From the cell containing the given text, extract its center point as (X, Y) coordinate. 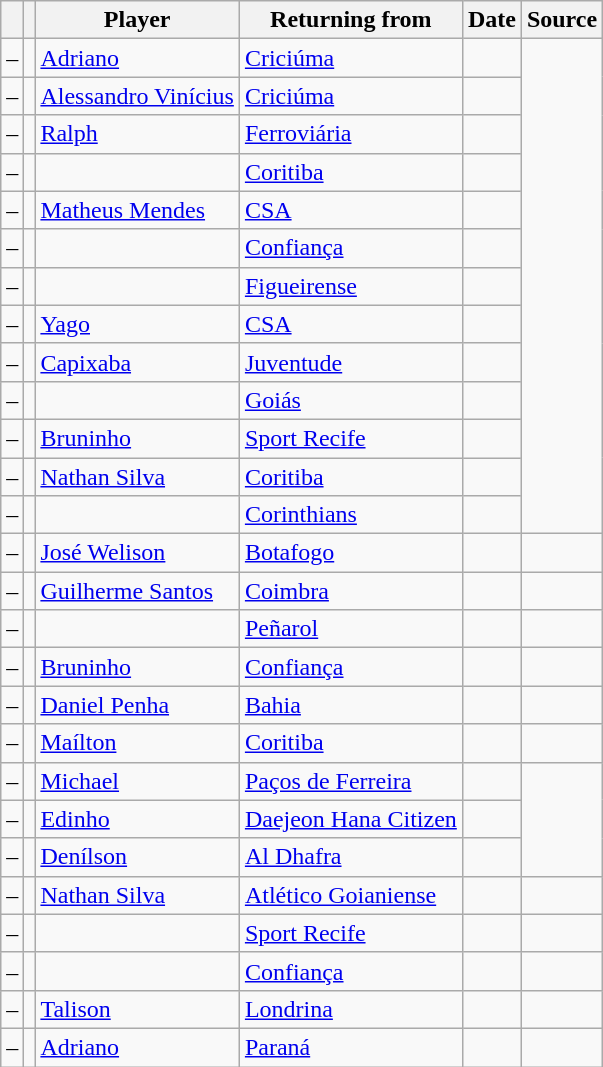
Michael (137, 781)
Matheus Mendes (137, 210)
Maílton (137, 743)
Talison (137, 1009)
Juventude (350, 362)
Paços de Ferreira (350, 781)
Bahia (350, 705)
Guilherme Santos (137, 591)
Botafogo (350, 553)
Al Dhafra (350, 857)
Coimbra (350, 591)
Paraná (350, 1047)
José Welison (137, 553)
Returning from (350, 20)
Peñarol (350, 629)
Atlético Goianiense (350, 895)
Edinho (137, 819)
Figueirense (350, 286)
Londrina (350, 1009)
Alessandro Vinícius (137, 96)
Yago (137, 324)
Daniel Penha (137, 705)
Date (492, 20)
Ralph (137, 134)
Player (137, 20)
Daejeon Hana Citizen (350, 819)
Corinthians (350, 515)
Ferroviária (350, 134)
Denílson (137, 857)
Source (562, 20)
Capixaba (137, 362)
Goiás (350, 400)
